Return [X, Y] of the center of cell containing provided text 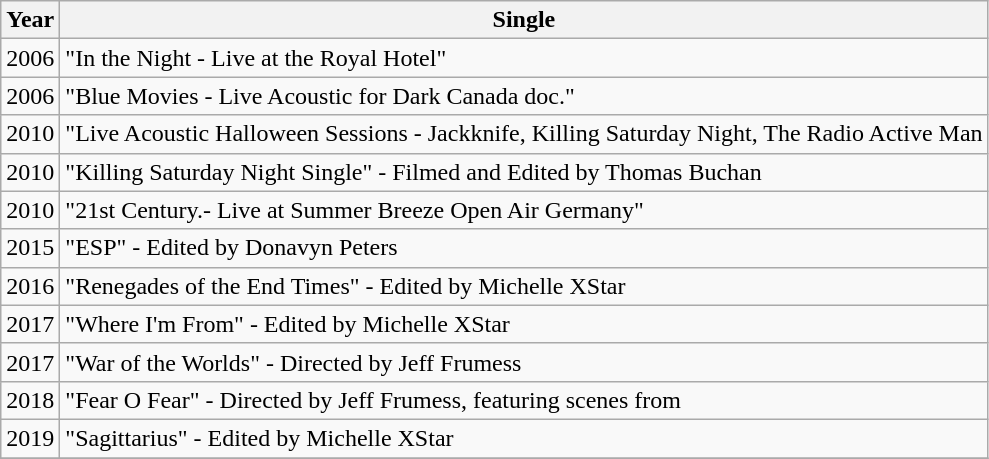
"21st Century.- Live at Summer Breeze Open Air Germany" [524, 210]
"Renegades of the End Times" - Edited by Michelle XStar [524, 286]
"Sagittarius" - Edited by Michelle XStar [524, 438]
"ESP" - Edited by Donavyn Peters [524, 248]
"Where I'm From" - Edited by Michelle XStar [524, 324]
2016 [30, 286]
2015 [30, 248]
"Live Acoustic Halloween Sessions - Jackknife, Killing Saturday Night, The Radio Active Man [524, 134]
2019 [30, 438]
Year [30, 20]
2018 [30, 400]
Single [524, 20]
"War of the Worlds" - Directed by Jeff Frumess [524, 362]
"In the Night - Live at the Royal Hotel" [524, 58]
"Blue Movies - Live Acoustic for Dark Canada doc." [524, 96]
"Killing Saturday Night Single" - Filmed and Edited by Thomas Buchan [524, 172]
"Fear O Fear" - Directed by Jeff Frumess, featuring scenes from [524, 400]
